Provide the (X, Y) coordinate of the cell's center where the given text is located.  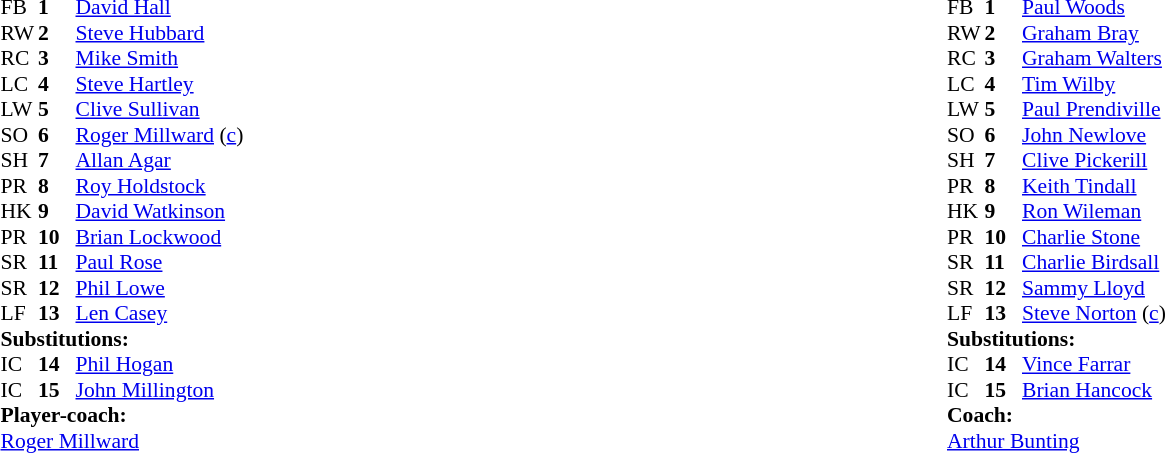
Paul Rose (160, 263)
David Watkinson (160, 211)
Len Casey (160, 313)
Roy Holdstock (160, 186)
Phil Hogan (160, 365)
Substitutions: (122, 339)
Player-coach: (122, 415)
Roger Millward (c) (160, 135)
Steve Hartley (160, 84)
Steve Hubbard (160, 33)
John Millington (160, 390)
Brian Lockwood (160, 237)
Phil Lowe (160, 288)
Mike Smith (160, 59)
Clive Sullivan (160, 109)
Allan Agar (160, 161)
